From the cell containing the given text, extract its center point as (X, Y) coordinate. 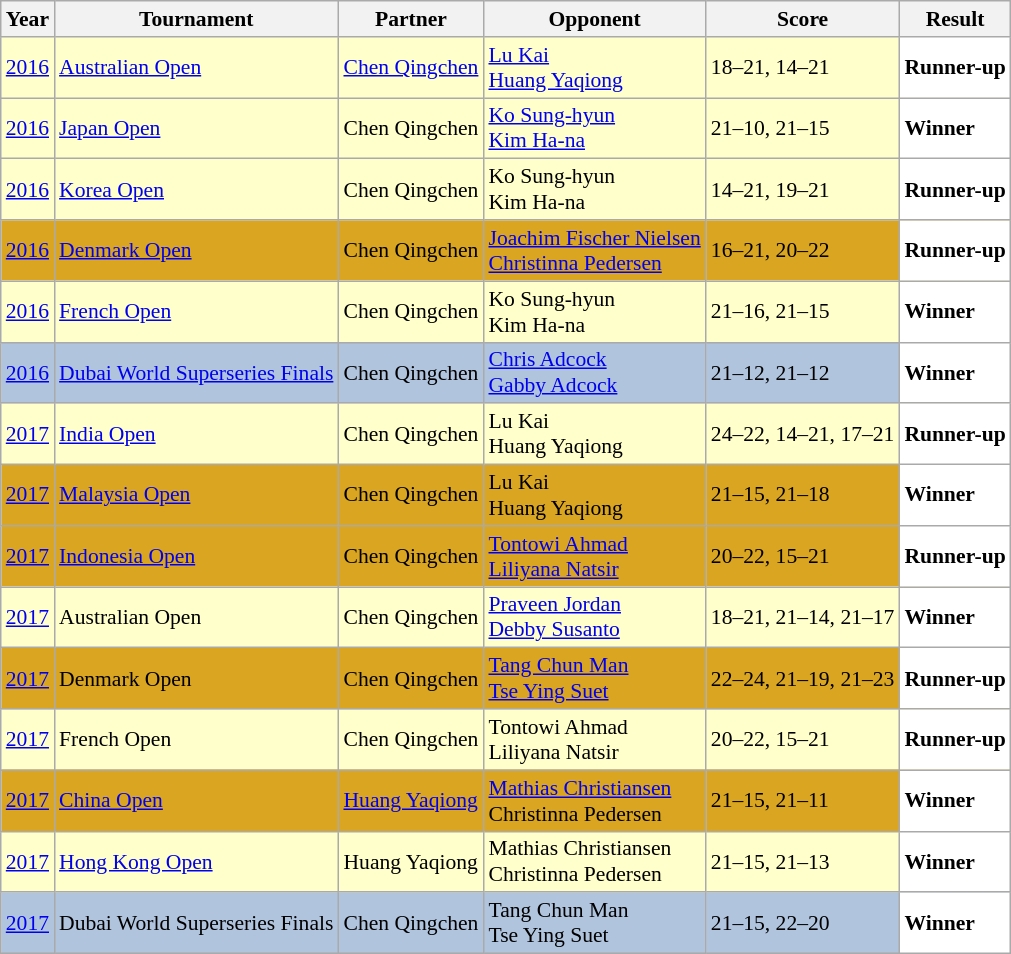
21–16, 21–15 (803, 312)
18–21, 21–14, 21–17 (803, 618)
Chris Adcock Gabby Adcock (594, 372)
Score (803, 19)
India Open (196, 434)
Opponent (594, 19)
Malaysia Open (196, 496)
Joachim Fischer Nielsen Christinna Pedersen (594, 250)
21–15, 22–20 (803, 924)
18–21, 14–21 (803, 68)
21–12, 21–12 (803, 372)
Indonesia Open (196, 556)
22–24, 21–19, 21–23 (803, 678)
Korea Open (196, 190)
Praveen Jordan Debby Susanto (594, 618)
21–15, 21–18 (803, 496)
14–21, 19–21 (803, 190)
21–10, 21–15 (803, 128)
21–15, 21–11 (803, 800)
Year (28, 19)
Tournament (196, 19)
16–21, 20–22 (803, 250)
China Open (196, 800)
Japan Open (196, 128)
24–22, 14–21, 17–21 (803, 434)
Hong Kong Open (196, 862)
Partner (410, 19)
Result (954, 19)
21–15, 21–13 (803, 862)
